Return [x, y] of the center of cell containing provided text 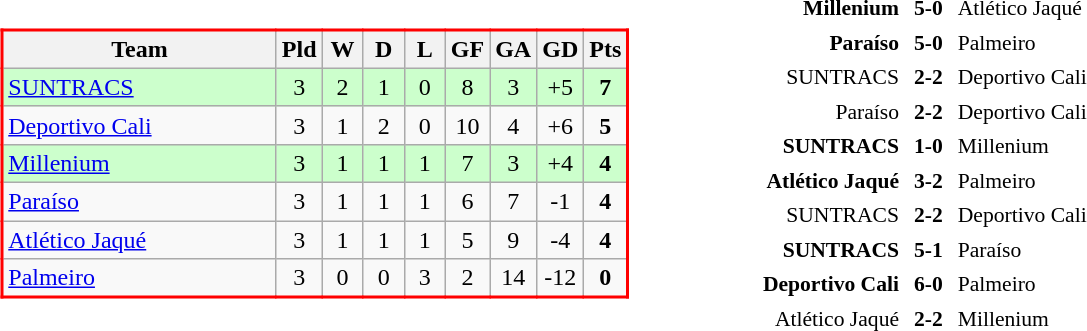
Team [139, 50]
GF [467, 50]
5-0 [928, 43]
8 [467, 87]
GD [560, 50]
D [384, 50]
+5 [560, 87]
Millenium [139, 163]
9 [514, 240]
Pld [299, 50]
6-0 [928, 284]
1-0 [928, 146]
+4 [560, 163]
-12 [560, 278]
L [424, 50]
+6 [560, 125]
Pts [606, 50]
10 [467, 125]
3-2 [928, 181]
Palmeiro [139, 278]
-1 [560, 202]
6 [467, 202]
5-1 [928, 250]
-4 [560, 240]
W [342, 50]
GA [514, 50]
14 [514, 278]
